Find where the given text appears and provide that cell's center as (x, y) coordinate. 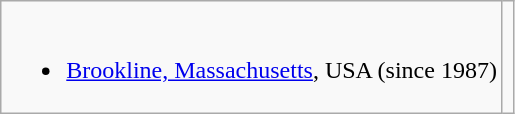
Brookline, Massachusetts, USA (since 1987) (252, 58)
